Return (X, Y) of the center of cell containing provided text 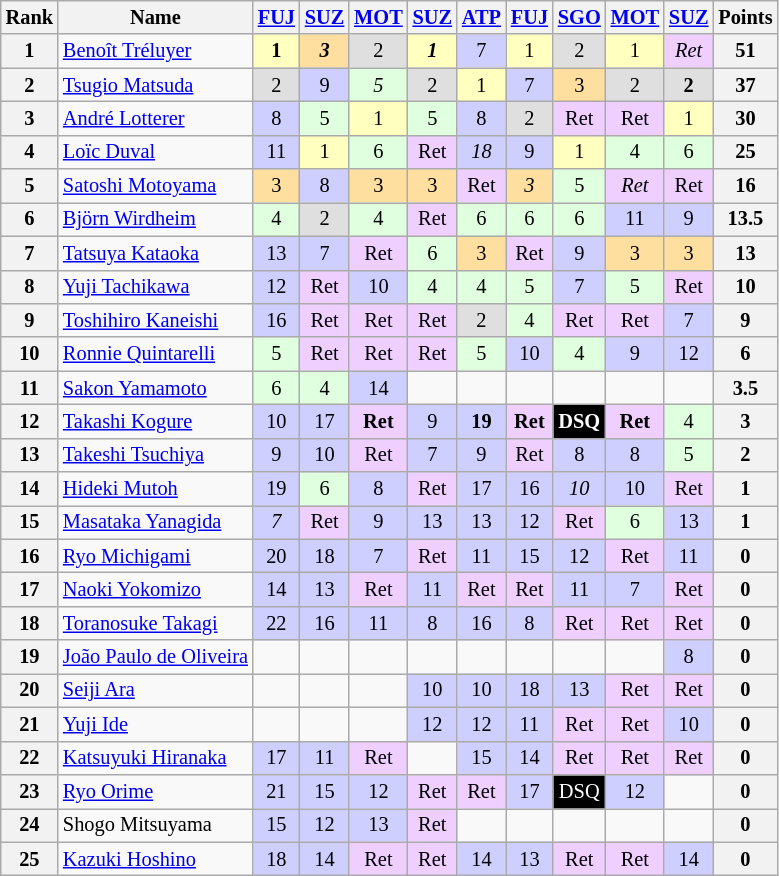
Ryo Orime (156, 791)
Ryo Michigami (156, 556)
Points (745, 17)
Sakon Yamamoto (156, 388)
Ronnie Quintarelli (156, 354)
Hideki Mutoh (156, 489)
Naoki Yokomizo (156, 589)
Shogo Mitsuyama (156, 825)
Yuji Tachikawa (156, 287)
Yuji Ide (156, 724)
3.5 (745, 388)
13.5 (745, 219)
Toshihiro Kaneishi (156, 320)
Seiji Ara (156, 690)
Masataka Yanagida (156, 522)
Takeshi Tsuchiya (156, 455)
Tatsuya Kataoka (156, 253)
37 (745, 85)
24 (30, 825)
Rank (30, 17)
Kazuki Hoshino (156, 859)
Takashi Kogure (156, 421)
23 (30, 791)
51 (745, 51)
Loïc Duval (156, 152)
30 (745, 118)
André Lotterer (156, 118)
Katsuyuki Hiranaka (156, 758)
ATP (482, 17)
Name (156, 17)
Benoît Tréluyer (156, 51)
Björn Wirdheim (156, 219)
Tsugio Matsuda (156, 85)
Satoshi Motoyama (156, 186)
SGO (580, 17)
Toranosuke Takagi (156, 623)
João Paulo de Oliveira (156, 657)
